Output the (X, Y) coordinate of the center of the cell containing the given text.  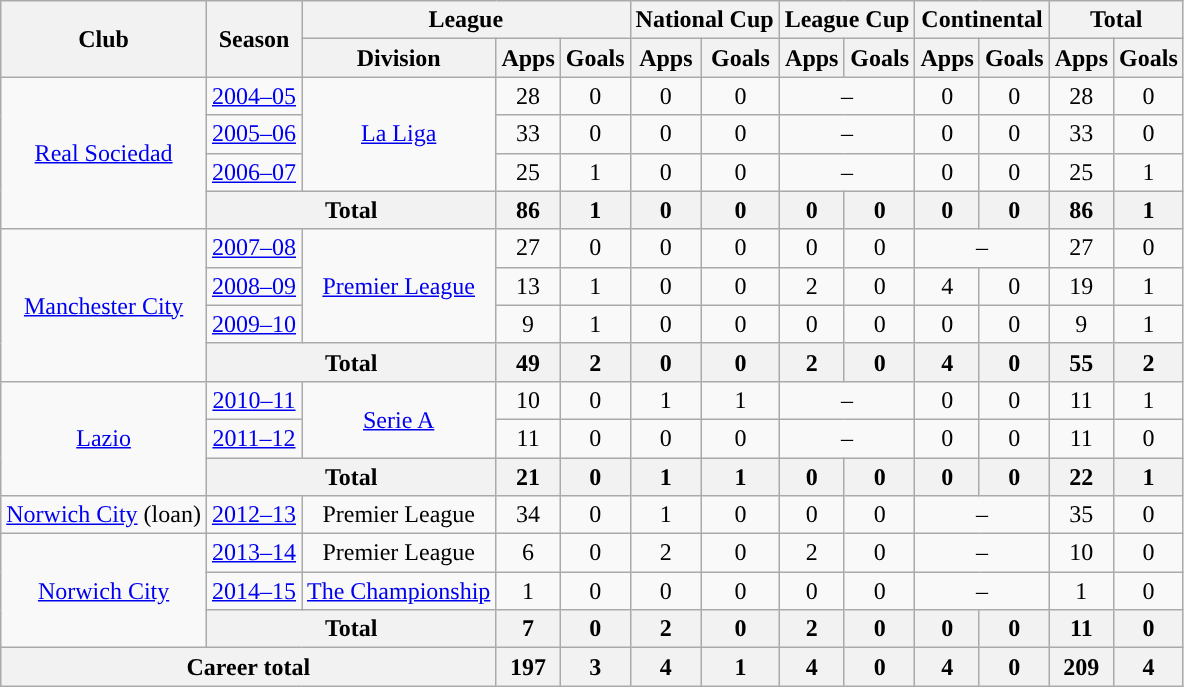
2010–11 (254, 400)
Norwich City (104, 591)
21 (528, 477)
2007–08 (254, 248)
2013–14 (254, 553)
2004–05 (254, 96)
Real Sociedad (104, 153)
2008–09 (254, 286)
22 (1081, 477)
Continental (982, 20)
Norwich City (loan) (104, 515)
The Championship (399, 591)
2009–10 (254, 324)
National Cup (704, 20)
2006–07 (254, 172)
35 (1081, 515)
Season (254, 39)
League (466, 20)
2011–12 (254, 438)
13 (528, 286)
2014–15 (254, 591)
League Cup (847, 20)
La Liga (399, 134)
2005–06 (254, 134)
49 (528, 362)
Club (104, 39)
Career total (248, 667)
7 (528, 629)
55 (1081, 362)
Division (399, 58)
34 (528, 515)
209 (1081, 667)
Lazio (104, 438)
197 (528, 667)
3 (595, 667)
19 (1081, 286)
6 (528, 553)
Serie A (399, 419)
Manchester City (104, 305)
2012–13 (254, 515)
